Extract the [x, y] coordinate from the center of the cell holding the provided text.  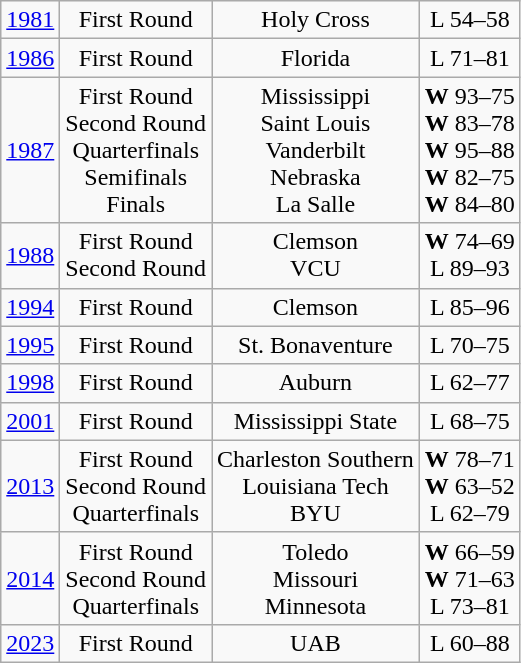
First RoundSecond RoundQuarterfinalsSemifinalsFinals [136, 150]
1998 [30, 383]
First RoundSecond Round [136, 256]
L 62–77 [470, 383]
1981 [30, 20]
L 85–96 [470, 307]
2001 [30, 421]
L 54–58 [470, 20]
L 60–88 [470, 643]
2023 [30, 643]
Florida [316, 58]
Clemson [316, 307]
2014 [30, 578]
ToledoMissouriMinnesota [316, 578]
Holy Cross [316, 20]
W 74–69L 89–93 [470, 256]
L 68–75 [470, 421]
UAB [316, 643]
W 78–71W 63–52L 62–79 [470, 486]
L 70–75 [470, 345]
1994 [30, 307]
Mississippi State [316, 421]
W 93–75W 83–78W 95–88W 82–75W 84–80 [470, 150]
Charleston SouthernLouisiana TechBYU [316, 486]
MississippiSaint LouisVanderbiltNebraskaLa Salle [316, 150]
1988 [30, 256]
2013 [30, 486]
W 66–59W 71–63L 73–81 [470, 578]
L 71–81 [470, 58]
Auburn [316, 383]
ClemsonVCU [316, 256]
1986 [30, 58]
St. Bonaventure [316, 345]
1995 [30, 345]
1987 [30, 150]
